Determine the [x, y] coordinate at the center of the cell enclosing the given text.  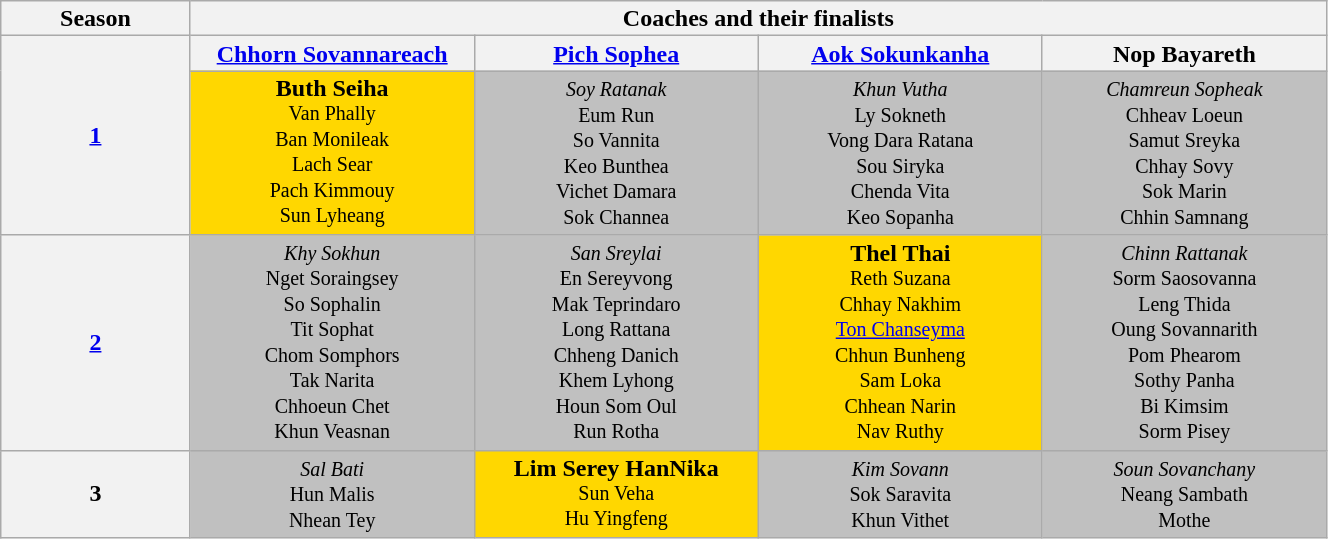
Thel ThaiReth SuzanaChhay NakhimTon ChanseymaChhun BunhengSam LokaChhean NarinNav Ruthy [900, 342]
Pich Sophea [616, 54]
Kim SovannSok SaravitaKhun Vithet [900, 494]
Chamreun SopheakChheav LoeunSamut SreykaChhay SovySok MarinChhin Samnang [1184, 153]
Lim Serey HanNikaSun VehaHu Yingfeng [616, 494]
1 [96, 136]
Aok Sokunkanha [900, 54]
Sal BatiHun MalisNhean Tey [332, 494]
Khy SokhunNget SoraingseySo SophalinTit SophatChom SomphorsTak NaritaChhoeun ChetKhun Veasnan [332, 342]
Chhorn Sovannareach [332, 54]
Khun VuthaLy SoknethVong Dara RatanaSou SirykaChenda VitaKeo Sopanha [900, 153]
Buth SeihaVan PhallyBan MonileakLach SearPach KimmouySun Lyheang [332, 153]
San SreylaiEn SereyvongMak TeprindaroLong RattanaChheng DanichKhem LyhongHoun Som OulRun Rotha [616, 342]
2 [96, 342]
3 [96, 494]
Nop Bayareth [1184, 54]
Season [96, 18]
Coaches and their finalists [758, 18]
Soy RatanakEum RunSo VannitaKeo BuntheaVichet DamaraSok Channea [616, 153]
Soun SovanchanyNeang SambathMothe [1184, 494]
Chinn RattanakSorm SaosovannaLeng ThidaOung SovannarithPom PhearomSothy PanhaBi KimsimSorm Pisey [1184, 342]
